Pinpoint the cell where the given text exists, returning its (X, Y) midpoint coordinate. 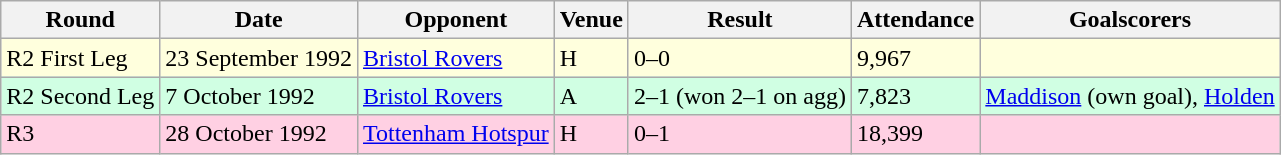
Tottenham Hotspur (456, 134)
Date (259, 20)
18,399 (915, 134)
R2 Second Leg (80, 96)
7 October 1992 (259, 96)
Attendance (915, 20)
Goalscorers (1130, 20)
0–1 (740, 134)
23 September 1992 (259, 58)
R3 (80, 134)
0–0 (740, 58)
R2 First Leg (80, 58)
Round (80, 20)
7,823 (915, 96)
9,967 (915, 58)
28 October 1992 (259, 134)
2–1 (won 2–1 on agg) (740, 96)
Maddison (own goal), Holden (1130, 96)
A (591, 96)
Result (740, 20)
Venue (591, 20)
Opponent (456, 20)
